Scan for the cell matching the given text and deliver its [x, y] coordinate at center. 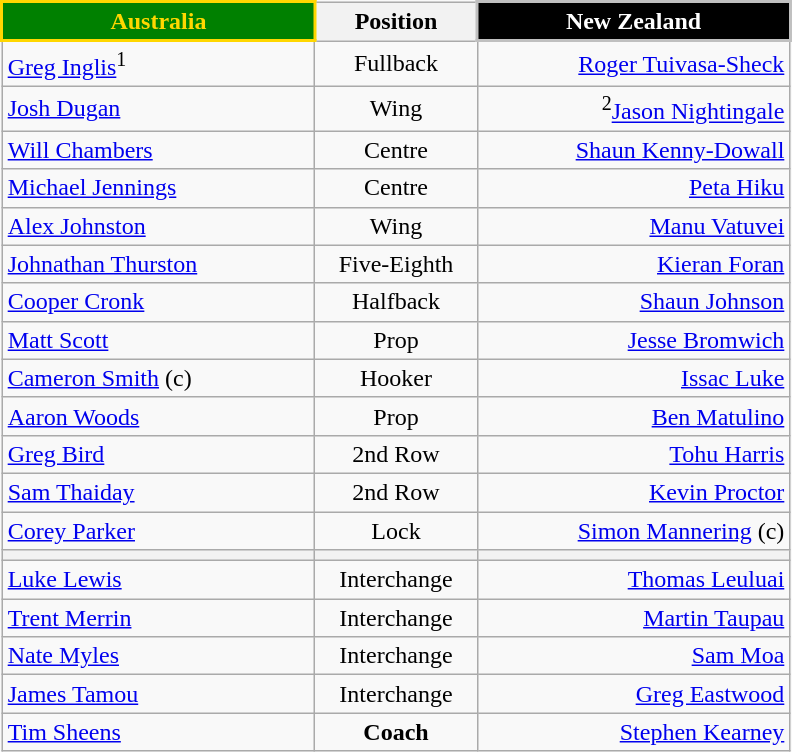
Matt Scott [158, 340]
Australia [158, 22]
Thomas Leuluai [634, 580]
Position [396, 22]
Fullback [396, 64]
Tim Sheens [158, 732]
Ben Matulino [634, 416]
Shaun Kenny-Dowall [634, 150]
Five-Eighth [396, 264]
Cooper Cronk [158, 302]
Tohu Harris [634, 454]
Kieran Foran [634, 264]
Corey Parker [158, 531]
Trent Merrin [158, 618]
Shaun Johnson [634, 302]
Roger Tuivasa-Sheck [634, 64]
Will Chambers [158, 150]
Cameron Smith (c) [158, 378]
Alex Johnston [158, 226]
Sam Thaiday [158, 492]
Aaron Woods [158, 416]
Simon Mannering (c) [634, 531]
Josh Dugan [158, 108]
Manu Vatuvei [634, 226]
Peta Hiku [634, 188]
2Jason Nightingale [634, 108]
Hooker [396, 378]
New Zealand [634, 22]
Issac Luke [634, 378]
Nate Myles [158, 656]
Johnathan Thurston [158, 264]
Martin Taupau [634, 618]
Coach [396, 732]
Michael Jennings [158, 188]
Halfback [396, 302]
Luke Lewis [158, 580]
Kevin Proctor [634, 492]
Greg Bird [158, 454]
James Tamou [158, 694]
Sam Moa [634, 656]
Lock [396, 531]
Stephen Kearney [634, 732]
Greg Eastwood [634, 694]
Greg Inglis1 [158, 64]
Jesse Bromwich [634, 340]
